Find where the given text appears and provide that cell's center as (x, y) coordinate. 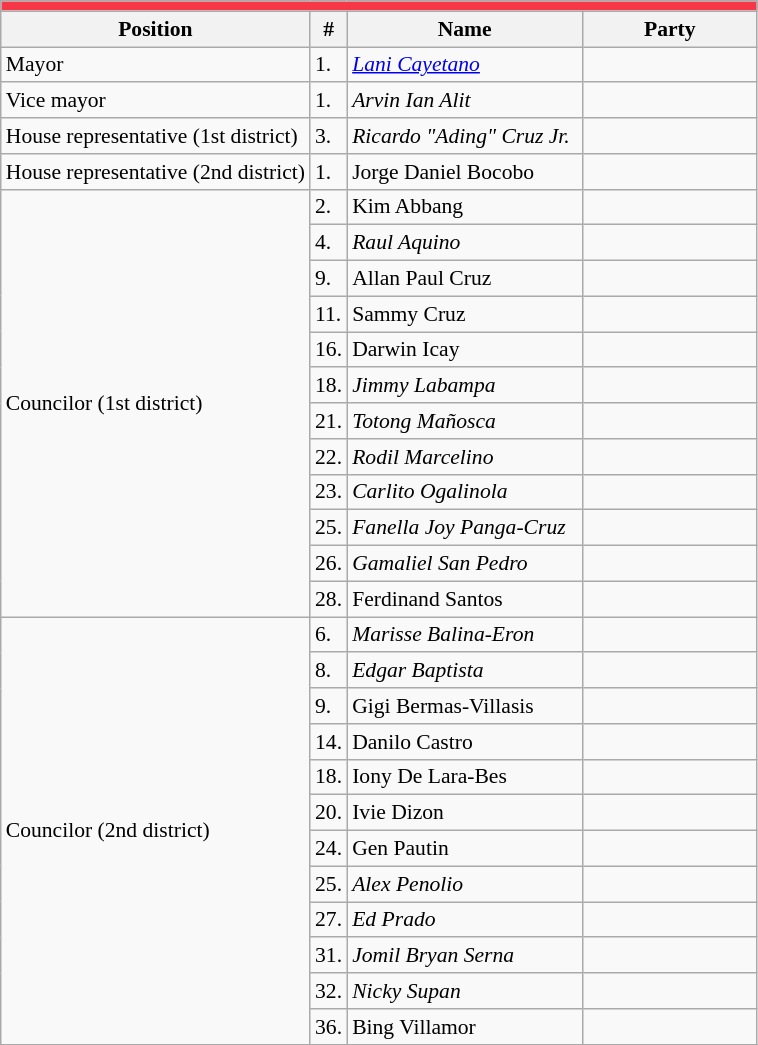
32. (328, 991)
Vice mayor (156, 101)
36. (328, 1027)
16. (328, 350)
Danilo Castro (464, 742)
Bing Villamor (464, 1027)
Ed Prado (464, 920)
8. (328, 671)
Lani Cayetano (464, 65)
Jimmy Labampa (464, 386)
Mayor (156, 65)
Party (670, 29)
Rodil Marcelino (464, 457)
Raul Aquino (464, 243)
Gigi Bermas-Villasis (464, 706)
Gen Pautin (464, 849)
Jorge Daniel Bocobo (464, 172)
21. (328, 421)
Councilor (1st district) (156, 403)
Marisse Balina-Eron (464, 635)
House representative (1st district) (156, 136)
26. (328, 564)
Councilor (2nd district) (156, 831)
6. (328, 635)
31. (328, 956)
4. (328, 243)
Arvin Ian Alit (464, 101)
Ferdinand Santos (464, 599)
Ricardo "Ading" Cruz Jr. (464, 136)
23. (328, 492)
3. (328, 136)
Carlito Ogalinola (464, 492)
Alex Penolio (464, 884)
Darwin Icay (464, 350)
Allan Paul Cruz (464, 279)
Edgar Baptista (464, 671)
Jomil Bryan Serna (464, 956)
27. (328, 920)
2. (328, 207)
Kim Abbang (464, 207)
Fanella Joy Panga-Cruz (464, 528)
14. (328, 742)
Totong Mañosca (464, 421)
Name (464, 29)
24. (328, 849)
Nicky Supan (464, 991)
# (328, 29)
28. (328, 599)
House representative (2nd district) (156, 172)
Position (156, 29)
Sammy Cruz (464, 314)
Gamaliel San Pedro (464, 564)
20. (328, 813)
Ivie Dizon (464, 813)
11. (328, 314)
Iony De Lara-Bes (464, 777)
22. (328, 457)
